From the cell containing the given text, extract its center point as (x, y) coordinate. 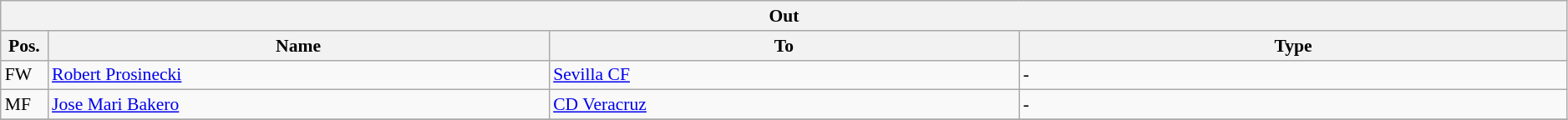
FW (24, 75)
CD Veracruz (784, 105)
Pos. (24, 46)
Out (784, 16)
Robert Prosinecki (298, 75)
Jose Mari Bakero (298, 105)
Type (1293, 46)
To (784, 46)
Name (298, 46)
Sevilla CF (784, 75)
MF (24, 105)
